Pinpoint the cell where the given text exists, returning its [X, Y] midpoint coordinate. 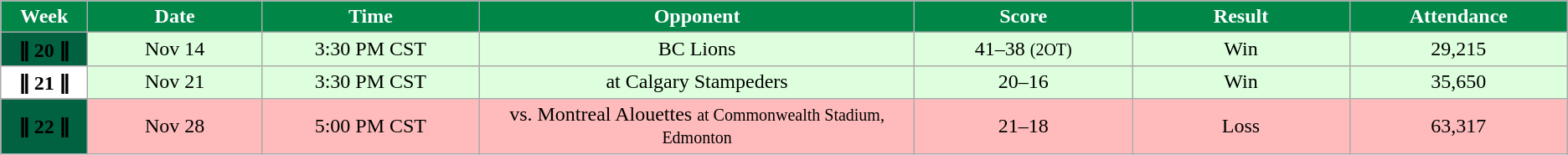
Date [175, 17]
Week [44, 17]
29,215 [1458, 49]
35,650 [1458, 82]
63,317 [1458, 126]
Result [1241, 17]
5:00 PM CST [370, 126]
Time [370, 17]
Nov 21 [175, 82]
Attendance [1458, 17]
Loss [1241, 126]
Opponent [697, 17]
at Calgary Stampeders [697, 82]
ǁ 20 ǁ [44, 49]
ǁ 22 ǁ [44, 126]
Score [1024, 17]
BC Lions [697, 49]
Nov 14 [175, 49]
vs. Montreal Alouettes at Commonwealth Stadium, Edmonton [697, 126]
20–16 [1024, 82]
ǁ 21 ǁ [44, 82]
21–18 [1024, 126]
41–38 (2OT) [1024, 49]
Nov 28 [175, 126]
